Identify which cell holds the provided text, then report its (x, y) central coordinate. 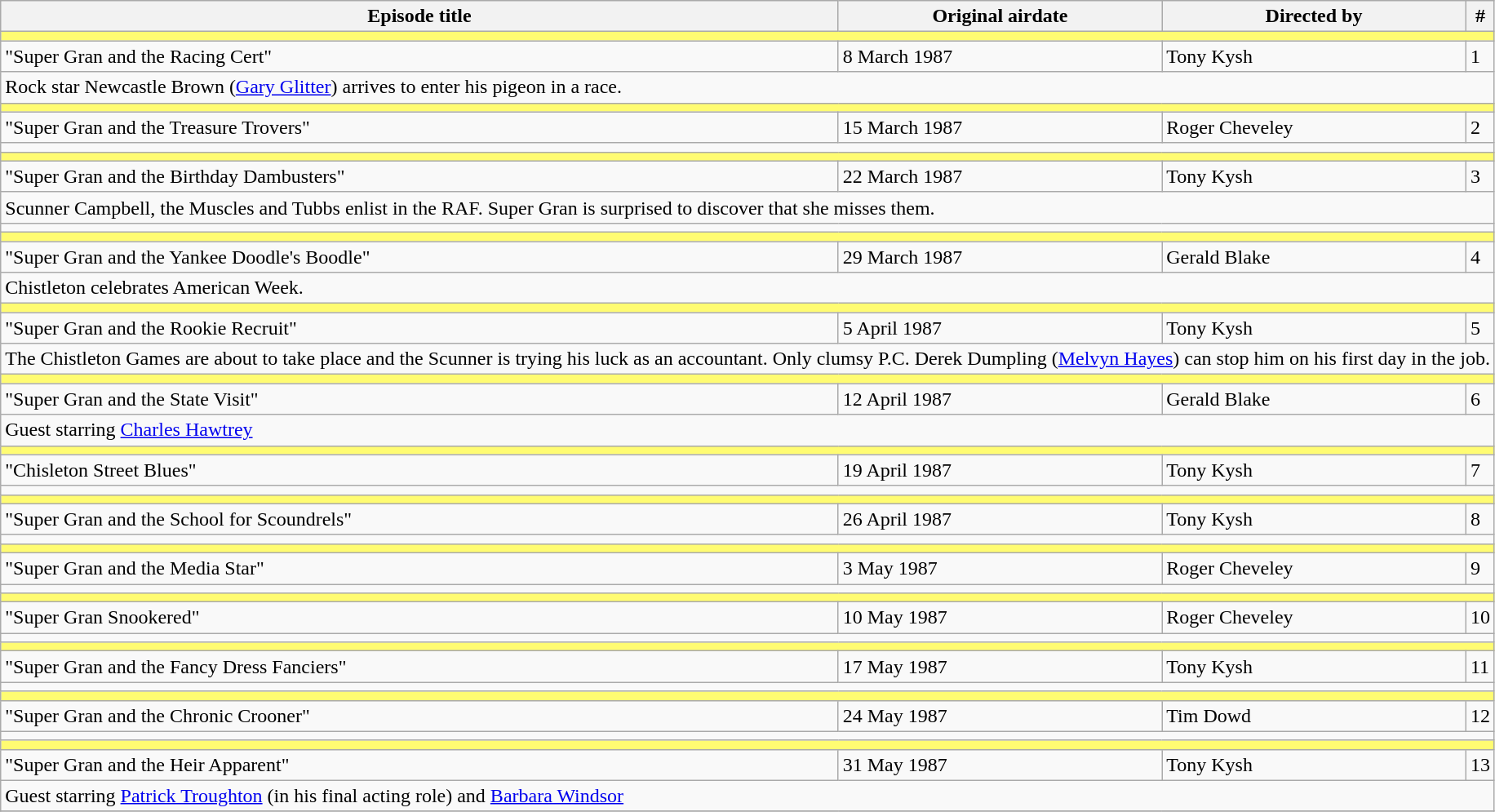
3 (1480, 176)
3 May 1987 (1000, 568)
Tim Dowd (1314, 716)
8 (1480, 519)
Rock star Newcastle Brown (Gary Glitter) arrives to enter his pigeon in a race. (747, 87)
"Super Gran and the School for Scoundrels" (419, 519)
4 (1480, 257)
"Super Gran and the Media Star" (419, 568)
"Super Gran and the Treasure Trovers" (419, 127)
10 May 1987 (1000, 618)
# (1480, 16)
6 (1480, 399)
12 (1480, 716)
Directed by (1314, 16)
12 April 1987 (1000, 399)
29 March 1987 (1000, 257)
31 May 1987 (1000, 765)
Original airdate (1000, 16)
"Super Gran and the Rookie Recruit" (419, 328)
"Super Gran and the Chronic Crooner" (419, 716)
Scunner Campbell, the Muscles and Tubbs enlist in the RAF. Super Gran is surprised to discover that she misses them. (747, 207)
5 April 1987 (1000, 328)
5 (1480, 328)
"Super Gran Snookered" (419, 618)
13 (1480, 765)
Guest starring Patrick Troughton (in his final acting role) and Barbara Windsor (747, 796)
8 March 1987 (1000, 56)
"Super Gran and the Yankee Doodle's Boodle" (419, 257)
"Super Gran and the Heir Apparent" (419, 765)
15 March 1987 (1000, 127)
"Super Gran and the State Visit" (419, 399)
Guest starring Charles Hawtrey (747, 430)
24 May 1987 (1000, 716)
17 May 1987 (1000, 667)
7 (1480, 470)
22 March 1987 (1000, 176)
26 April 1987 (1000, 519)
"Super Gran and the Racing Cert" (419, 56)
"Chisleton Street Blues" (419, 470)
2 (1480, 127)
1 (1480, 56)
10 (1480, 618)
11 (1480, 667)
9 (1480, 568)
19 April 1987 (1000, 470)
Episode title (419, 16)
"Super Gran and the Birthday Dambusters" (419, 176)
Chistleton celebrates American Week. (747, 288)
"Super Gran and the Fancy Dress Fanciers" (419, 667)
